From the cell containing the given text, extract its center point as [X, Y] coordinate. 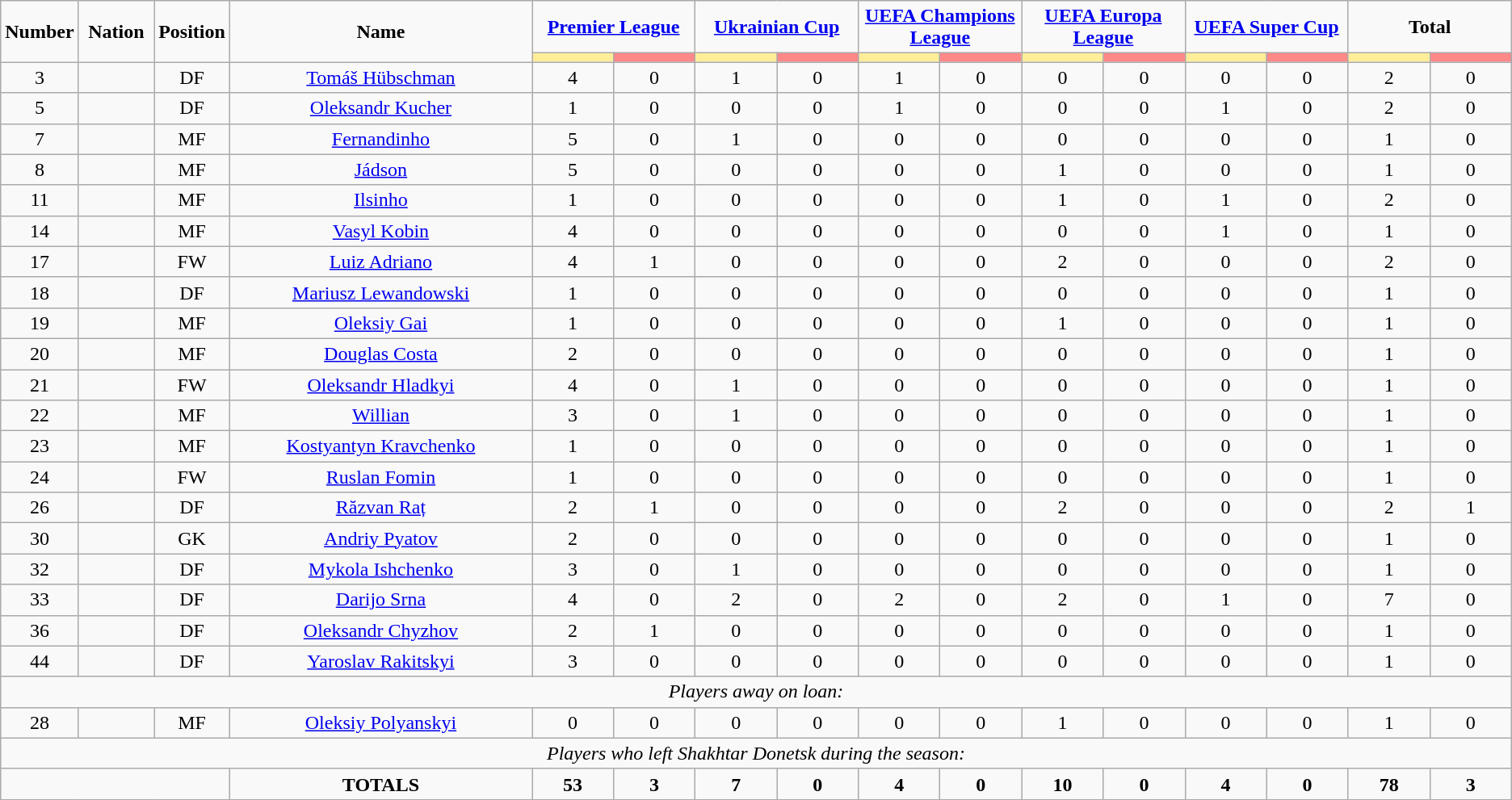
Yaroslav Rakitskyi [380, 661]
28 [40, 723]
Ukrainian Cup [777, 27]
26 [40, 508]
Jádson [380, 170]
Luiz Adriano [380, 262]
Kostyantyn Kravchenko [380, 446]
Andriy Pyatov [380, 538]
Players who left Shakhtar Donetsk during the season: [756, 753]
Oleksandr Kucher [380, 108]
Oleksiy Polyanskyi [380, 723]
36 [40, 630]
Vasyl Kobin [380, 231]
UEFA Champions League [940, 27]
22 [40, 416]
Players away on loan: [756, 692]
14 [40, 231]
21 [40, 385]
Douglas Costa [380, 354]
Name [380, 31]
Răzvan Raț [380, 508]
18 [40, 292]
Willian [380, 416]
UEFA Europa League [1103, 27]
17 [40, 262]
Oleksiy Gai [380, 323]
33 [40, 600]
19 [40, 323]
UEFA Super Cup [1266, 27]
Nation [116, 31]
24 [40, 477]
53 [572, 784]
Premier League [613, 27]
Total [1430, 27]
Ruslan Fomin [380, 477]
78 [1389, 784]
10 [1063, 784]
32 [40, 569]
11 [40, 200]
Mariusz Lewandowski [380, 292]
Position [192, 31]
Oleksandr Hladkyi [380, 385]
Mykola Ishchenko [380, 569]
Darijo Srna [380, 600]
Ilsinho [380, 200]
23 [40, 446]
TOTALS [380, 784]
44 [40, 661]
Oleksandr Chyzhov [380, 630]
8 [40, 170]
GK [192, 538]
Tomáš Hübschman [380, 77]
Number [40, 31]
20 [40, 354]
Fernandinho [380, 139]
30 [40, 538]
